Determine the [X, Y] coordinate at the center of the cell enclosing the given text.  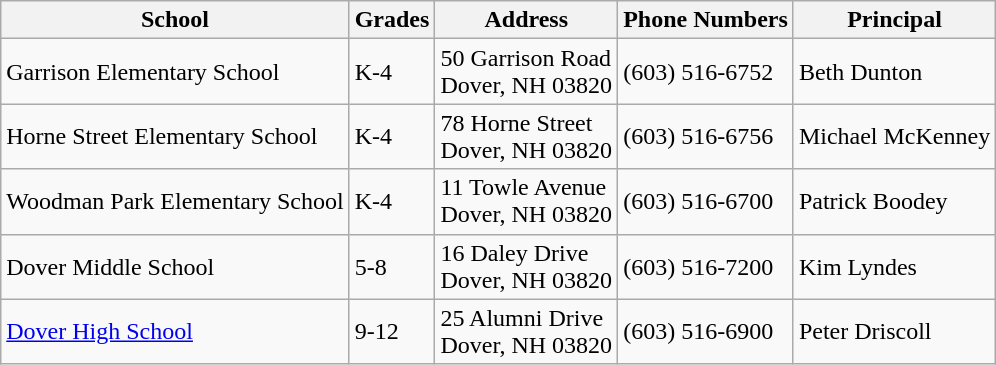
16 Daley Drive Dover, NH 03820 [526, 266]
Kim Lyndes [894, 266]
Dover Middle School [175, 266]
(603) 516-6900 [706, 332]
Michael McKenney [894, 136]
(603) 516-7200 [706, 266]
Peter Driscoll [894, 332]
Address [526, 20]
Woodman Park Elementary School [175, 202]
25 Alumni Drive Dover, NH 03820 [526, 332]
Phone Numbers [706, 20]
50 Garrison Road Dover, NH 03820 [526, 72]
Horne Street Elementary School [175, 136]
(603) 516-6756 [706, 136]
Beth Dunton [894, 72]
78 Horne Street Dover, NH 03820 [526, 136]
11 Towle Avenue Dover, NH 03820 [526, 202]
Garrison Elementary School [175, 72]
Principal [894, 20]
Dover High School [175, 332]
School [175, 20]
(603) 516-6752 [706, 72]
(603) 516-6700 [706, 202]
Grades [392, 20]
Patrick Boodey [894, 202]
9-12 [392, 332]
5-8 [392, 266]
